From the cell containing the given text, extract its center point as [X, Y] coordinate. 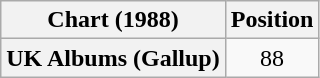
Position [272, 20]
Chart (1988) [113, 20]
UK Albums (Gallup) [113, 58]
88 [272, 58]
